Determine the [x, y] coordinate at the center of the cell enclosing the given text.  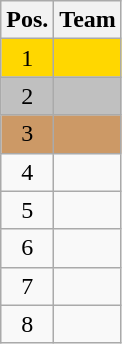
6 [28, 248]
3 [28, 134]
Team [88, 20]
7 [28, 286]
2 [28, 96]
Pos. [28, 20]
8 [28, 324]
1 [28, 58]
5 [28, 210]
4 [28, 172]
